Return the [X, Y] coordinate for the center point of the cell that contains the specified text.  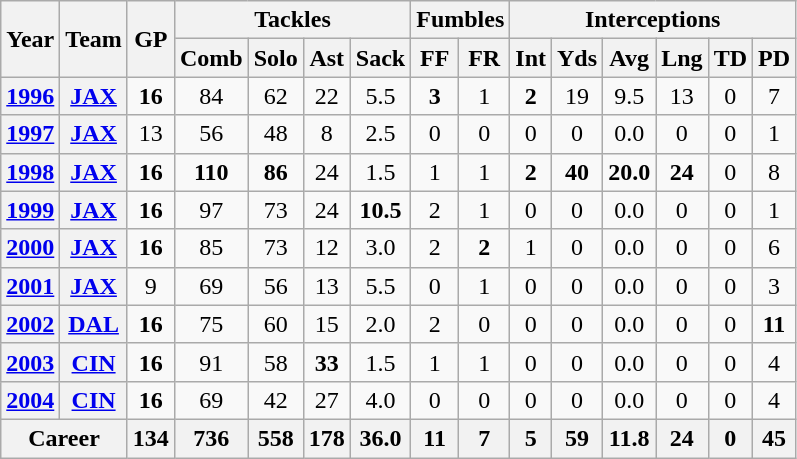
FF [435, 58]
9 [150, 286]
2.0 [380, 324]
DAL [94, 324]
110 [211, 172]
Tackles [292, 20]
Sack [380, 58]
Yds [578, 58]
736 [211, 438]
45 [774, 438]
2004 [30, 400]
84 [211, 96]
2003 [30, 362]
1999 [30, 210]
GP [150, 39]
1998 [30, 172]
60 [276, 324]
3.0 [380, 248]
Fumbles [460, 20]
12 [326, 248]
62 [276, 96]
Lng [682, 58]
15 [326, 324]
Avg [630, 58]
19 [578, 96]
1996 [30, 96]
Interceptions [653, 20]
2000 [30, 248]
Year [30, 39]
2001 [30, 286]
1997 [30, 134]
178 [326, 438]
42 [276, 400]
91 [211, 362]
58 [276, 362]
Int [531, 58]
40 [578, 172]
36.0 [380, 438]
TD [730, 58]
2.5 [380, 134]
59 [578, 438]
22 [326, 96]
75 [211, 324]
Team [94, 39]
5 [531, 438]
20.0 [630, 172]
33 [326, 362]
6 [774, 248]
Career [64, 438]
85 [211, 248]
48 [276, 134]
97 [211, 210]
Comb [211, 58]
FR [484, 58]
9.5 [630, 96]
4.0 [380, 400]
558 [276, 438]
27 [326, 400]
PD [774, 58]
134 [150, 438]
Ast [326, 58]
Solo [276, 58]
10.5 [380, 210]
11.8 [630, 438]
86 [276, 172]
2002 [30, 324]
